Scan for the cell matching the given text and deliver its [X, Y] coordinate at center. 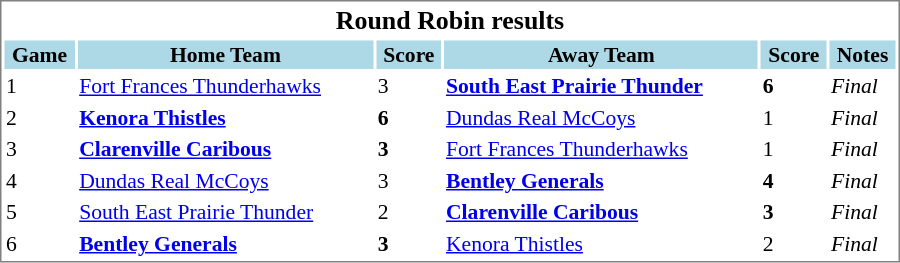
Home Team [226, 54]
Away Team [602, 54]
Notes [863, 54]
5 [39, 212]
Game [39, 54]
Round Robin results [450, 20]
